Detect which cell encompasses the target text, then output its [x, y] center coordinate. 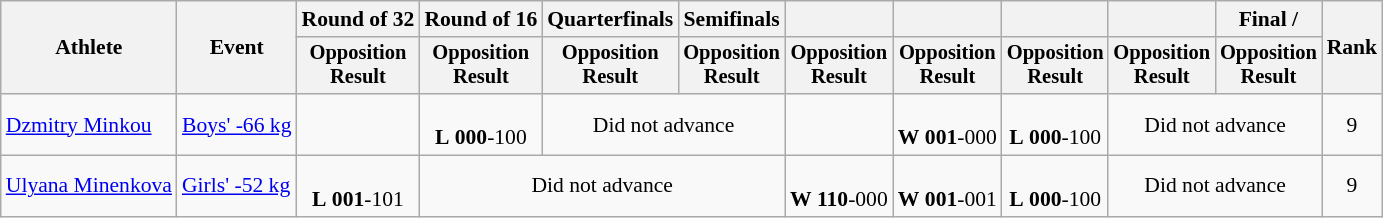
Round of 32 [358, 19]
Round of 16 [480, 19]
Final / [1268, 19]
Girls' -52 kg [237, 186]
W 001-001 [948, 186]
Event [237, 48]
Quarterfinals [610, 19]
Rank [1352, 48]
L 001-101 [358, 186]
Semifinals [732, 19]
W 001-000 [948, 124]
Ulyana Minenkova [89, 186]
Athlete [89, 48]
Boys' -66 kg [237, 124]
W 110-000 [839, 186]
Dzmitry Minkou [89, 124]
